Detect which cell encompasses the target text, then output its [X, Y] center coordinate. 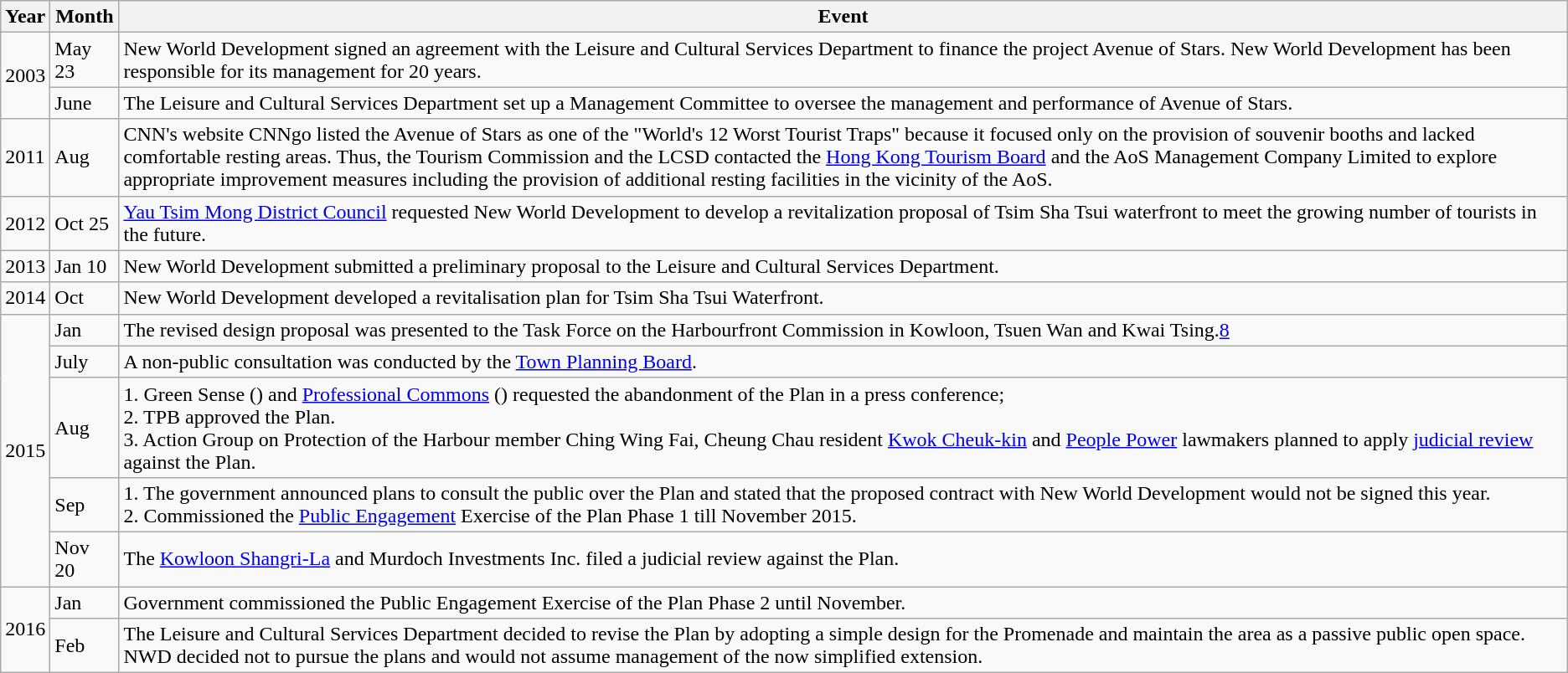
Event [843, 17]
Feb [85, 646]
May 23 [85, 60]
The revised design proposal was presented to the Task Force on the Harbourfront Commission in Kowloon, Tsuen Wan and Kwai Tsing.8 [843, 330]
Nov 20 [85, 559]
Sep [85, 504]
Oct 25 [85, 223]
Government commissioned the Public Engagement Exercise of the Plan Phase 2 until November. [843, 602]
Oct [85, 298]
2015 [25, 450]
A non-public consultation was conducted by the Town Planning Board. [843, 362]
New World Development submitted a preliminary proposal to the Leisure and Cultural Services Department. [843, 266]
2013 [25, 266]
2003 [25, 75]
June [85, 103]
New World Development developed a revitalisation plan for Tsim Sha Tsui Waterfront. [843, 298]
Jan 10 [85, 266]
July [85, 362]
2012 [25, 223]
Year [25, 17]
Month [85, 17]
2016 [25, 629]
2014 [25, 298]
The Leisure and Cultural Services Department set up a Management Committee to oversee the management and performance of Avenue of Stars. [843, 103]
2011 [25, 157]
The Kowloon Shangri-La and Murdoch Investments Inc. filed a judicial review against the Plan. [843, 559]
